Identify which cell holds the provided text, then report its [X, Y] central coordinate. 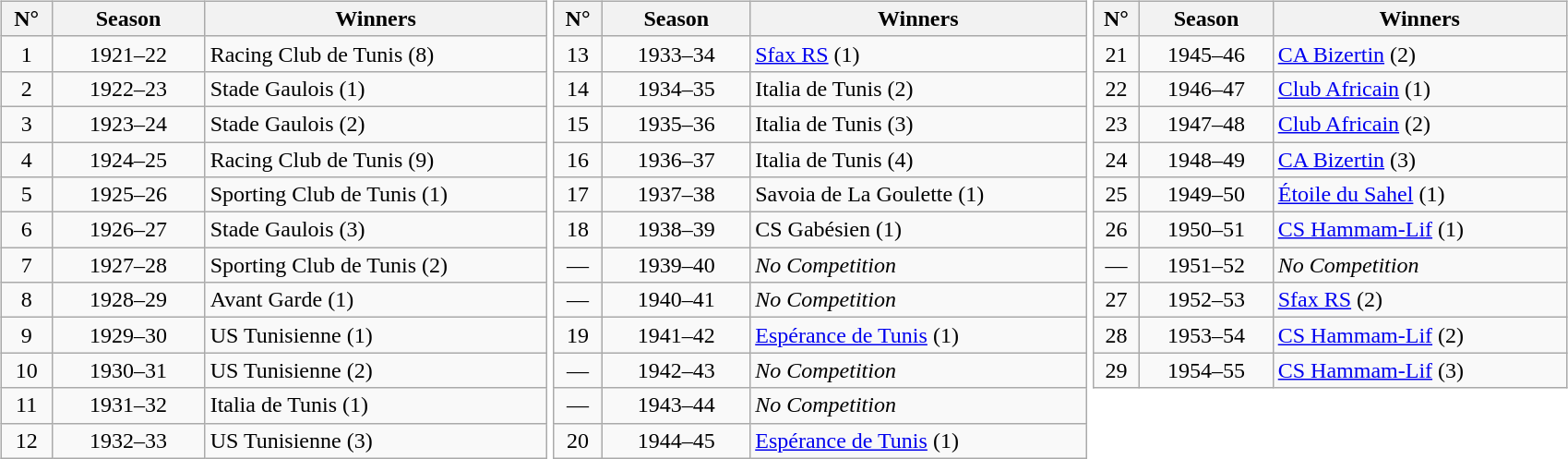
29 [1117, 370]
1946–47 [1206, 89]
4 [26, 160]
1940–41 [676, 300]
21 [1117, 54]
11 [26, 405]
1 [26, 54]
1944–45 [676, 441]
7 [26, 265]
1934–35 [676, 89]
1928–29 [128, 300]
2 [26, 89]
Racing Club de Tunis (9) [376, 160]
16 [578, 160]
1936–37 [676, 160]
1942–43 [676, 370]
Club Africain (1) [1419, 89]
Stade Gaulois (2) [376, 124]
24 [1117, 160]
1952–53 [1206, 300]
1935–36 [676, 124]
12 [26, 441]
1947–48 [1206, 124]
1953–54 [1206, 335]
17 [578, 195]
1929–30 [128, 335]
CA Bizertin (3) [1419, 160]
9 [26, 335]
25 [1117, 195]
CS Hammam-Lif (3) [1419, 370]
23 [1117, 124]
Sporting Club de Tunis (1) [376, 195]
3 [26, 124]
1951–52 [1206, 265]
1943–44 [676, 405]
18 [578, 230]
Club Africain (2) [1419, 124]
1926–27 [128, 230]
Avant Garde (1) [376, 300]
1922–23 [128, 89]
Savoia de La Goulette (1) [918, 195]
1927–28 [128, 265]
Étoile du Sahel (1) [1419, 195]
13 [578, 54]
14 [578, 89]
US Tunisienne (1) [376, 335]
15 [578, 124]
CS Gabésien (1) [918, 230]
1941–42 [676, 335]
Italia de Tunis (1) [376, 405]
1931–32 [128, 405]
20 [578, 441]
1932–33 [128, 441]
Stade Gaulois (1) [376, 89]
1921–22 [128, 54]
1937–38 [676, 195]
6 [26, 230]
Italia de Tunis (3) [918, 124]
CS Hammam-Lif (2) [1419, 335]
CA Bizertin (2) [1419, 54]
28 [1117, 335]
8 [26, 300]
Italia de Tunis (4) [918, 160]
19 [578, 335]
1954–55 [1206, 370]
1933–34 [676, 54]
1948–49 [1206, 160]
10 [26, 370]
1923–24 [128, 124]
US Tunisienne (2) [376, 370]
5 [26, 195]
22 [1117, 89]
1939–40 [676, 265]
Sporting Club de Tunis (2) [376, 265]
Stade Gaulois (3) [376, 230]
Italia de Tunis (2) [918, 89]
26 [1117, 230]
US Tunisienne (3) [376, 441]
1950–51 [1206, 230]
1925–26 [128, 195]
1938–39 [676, 230]
27 [1117, 300]
1930–31 [128, 370]
1949–50 [1206, 195]
Sfax RS (1) [918, 54]
Racing Club de Tunis (8) [376, 54]
Sfax RS (2) [1419, 300]
CS Hammam-Lif (1) [1419, 230]
1924–25 [128, 160]
1945–46 [1206, 54]
